Return [X, Y] of the center of cell containing provided text 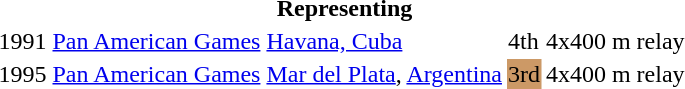
4th [524, 41]
Mar del Plata, Argentina [384, 74]
3rd [524, 74]
Havana, Cuba [384, 41]
